Output the [X, Y] coordinate of the center of the cell containing the given text.  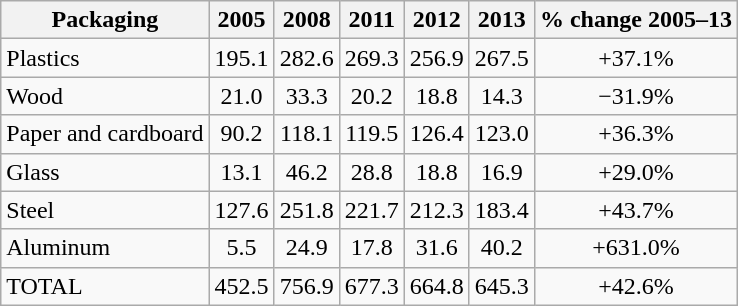
256.9 [436, 58]
13.1 [242, 172]
221.7 [372, 210]
677.3 [372, 286]
126.4 [436, 134]
2012 [436, 20]
267.5 [502, 58]
645.3 [502, 286]
−31.9% [636, 96]
16.9 [502, 172]
2008 [306, 20]
14.3 [502, 96]
664.8 [436, 286]
+37.1% [636, 58]
269.3 [372, 58]
Glass [105, 172]
+29.0% [636, 172]
33.3 [306, 96]
195.1 [242, 58]
24.9 [306, 248]
Aluminum [105, 248]
2011 [372, 20]
127.6 [242, 210]
Wood [105, 96]
+36.3% [636, 134]
282.6 [306, 58]
452.5 [242, 286]
123.0 [502, 134]
46.2 [306, 172]
756.9 [306, 286]
90.2 [242, 134]
28.8 [372, 172]
183.4 [502, 210]
% change 2005–13 [636, 20]
118.1 [306, 134]
+631.0% [636, 248]
251.8 [306, 210]
Plastics [105, 58]
119.5 [372, 134]
21.0 [242, 96]
20.2 [372, 96]
Steel [105, 210]
+42.6% [636, 286]
2005 [242, 20]
Paper and cardboard [105, 134]
40.2 [502, 248]
31.6 [436, 248]
5.5 [242, 248]
TOTAL [105, 286]
17.8 [372, 248]
+43.7% [636, 210]
Packaging [105, 20]
2013 [502, 20]
212.3 [436, 210]
